Extract the [x, y] coordinate from the center of the cell holding the provided text.  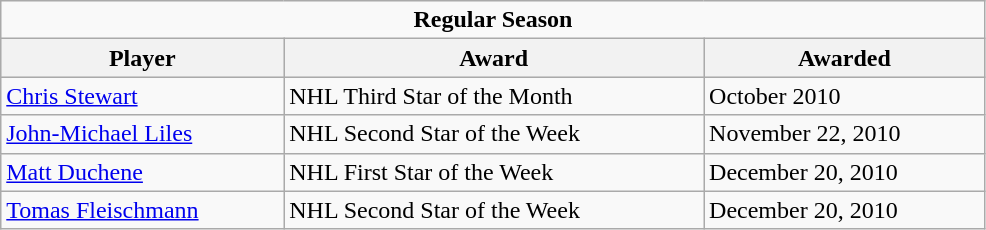
NHL First Star of the Week [494, 172]
November 22, 2010 [845, 134]
Awarded [845, 58]
Regular Season [493, 20]
John-Michael Liles [142, 134]
Tomas Fleischmann [142, 210]
Chris Stewart [142, 96]
NHL Third Star of the Month [494, 96]
Matt Duchene [142, 172]
Award [494, 58]
October 2010 [845, 96]
Player [142, 58]
